From the cell containing the given text, extract its center point as (x, y) coordinate. 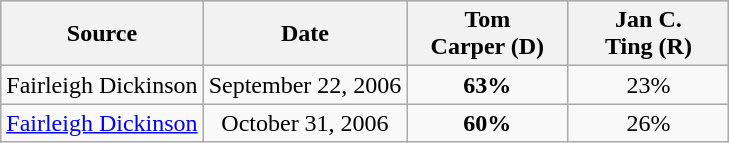
TomCarper (D) (488, 34)
60% (488, 123)
26% (648, 123)
Source (102, 34)
Jan C.Ting (R) (648, 34)
Date (305, 34)
23% (648, 85)
63% (488, 85)
September 22, 2006 (305, 85)
October 31, 2006 (305, 123)
